Find where the given text appears and provide that cell's center as [x, y] coordinate. 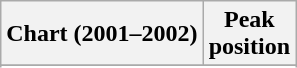
Chart (2001–2002) [102, 34]
Peakposition [249, 34]
